Pinpoint the cell where the given text exists, returning its (x, y) midpoint coordinate. 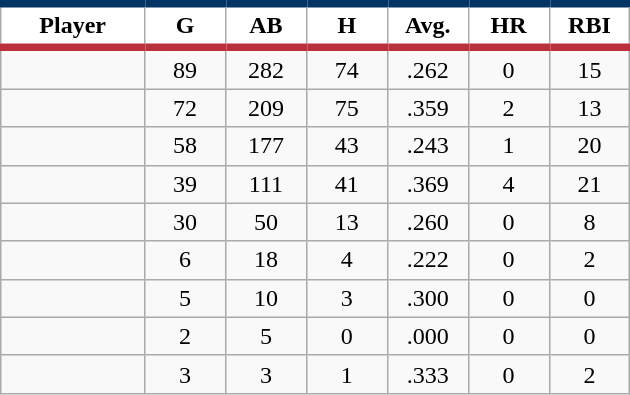
HR (508, 26)
282 (266, 68)
39 (186, 184)
8 (590, 222)
74 (346, 68)
.222 (428, 260)
.359 (428, 108)
.000 (428, 336)
G (186, 26)
.262 (428, 68)
209 (266, 108)
Avg. (428, 26)
58 (186, 146)
.300 (428, 298)
6 (186, 260)
20 (590, 146)
43 (346, 146)
41 (346, 184)
RBI (590, 26)
AB (266, 26)
30 (186, 222)
50 (266, 222)
18 (266, 260)
.260 (428, 222)
75 (346, 108)
.243 (428, 146)
21 (590, 184)
111 (266, 184)
.369 (428, 184)
89 (186, 68)
Player (73, 26)
15 (590, 68)
H (346, 26)
72 (186, 108)
10 (266, 298)
.333 (428, 374)
177 (266, 146)
